Search for the cell housing the specified text and yield its [X, Y] center coordinate. 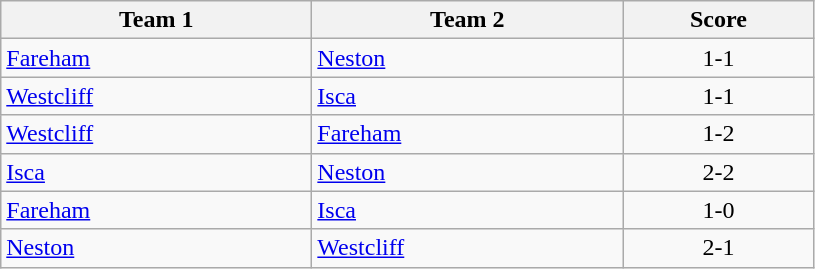
1-2 [718, 134]
Team 2 [468, 20]
2-1 [718, 248]
1-0 [718, 210]
Team 1 [156, 20]
Score [718, 20]
2-2 [718, 172]
